For the text-containing cell, return its midpoint in (X, Y) coordinate format. 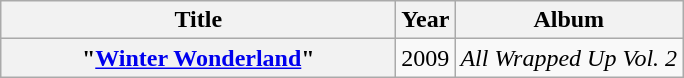
All Wrapped Up Vol. 2 (569, 58)
2009 (426, 58)
Year (426, 20)
Title (198, 20)
Album (569, 20)
"Winter Wonderland" (198, 58)
